Determine the (X, Y) coordinate at the center of the cell enclosing the given text.  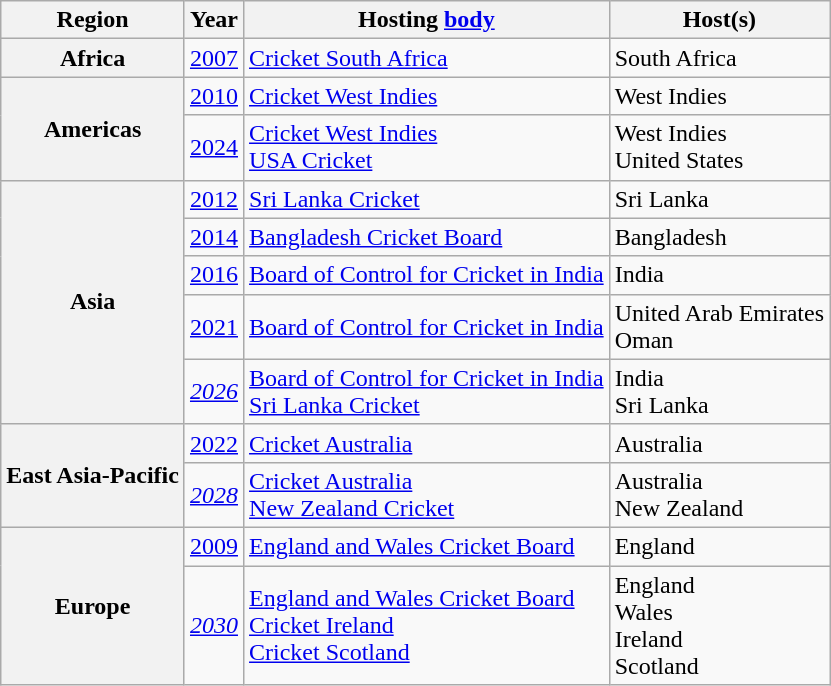
2022 (214, 443)
England and Wales Cricket Board (427, 546)
2007 (214, 58)
2026 (214, 392)
Cricket Australia (427, 443)
Africa (93, 58)
West IndiesUnited States (719, 148)
Cricket South Africa (427, 58)
Cricket AustraliaNew Zealand Cricket (427, 494)
2030 (214, 626)
Cricket West IndiesUSA Cricket (427, 148)
Asia (93, 302)
Host(s) (719, 20)
Sri Lanka (719, 199)
2009 (214, 546)
2028 (214, 494)
Hosting body (427, 20)
Australia (719, 443)
United Arab EmiratesOman (719, 326)
East Asia-Pacific (93, 476)
England (719, 546)
Board of Control for Cricket in IndiaSri Lanka Cricket (427, 392)
South Africa (719, 58)
2010 (214, 96)
Americas (93, 128)
India (719, 275)
Bangladesh (719, 237)
2012 (214, 199)
Bangladesh Cricket Board (427, 237)
IndiaSri Lanka (719, 392)
England and Wales Cricket BoardCricket IrelandCricket Scotland (427, 626)
2016 (214, 275)
2021 (214, 326)
Year (214, 20)
EnglandWalesIrelandScotland (719, 626)
Cricket West Indies (427, 96)
West Indies (719, 96)
2014 (214, 237)
Region (93, 20)
2024 (214, 148)
Europe (93, 606)
Sri Lanka Cricket (427, 199)
AustraliaNew Zealand (719, 494)
